Output the [X, Y] coordinate of the center of the cell containing the given text.  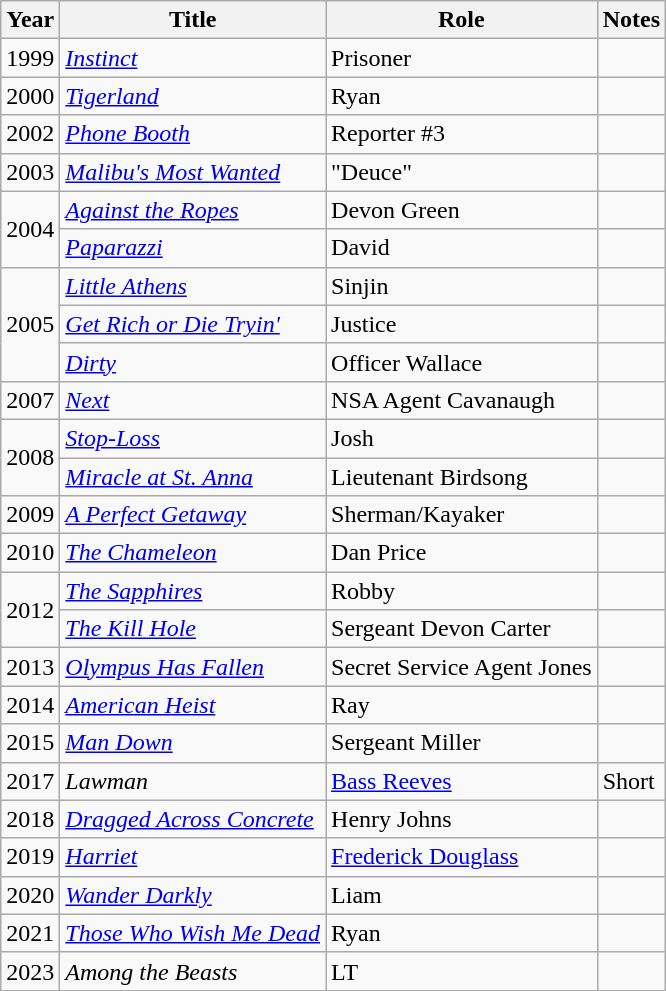
The Sapphires [193, 591]
2017 [30, 781]
Short [631, 781]
Notes [631, 20]
Among the Beasts [193, 971]
Sherman/Kayaker [462, 515]
Instinct [193, 58]
Reporter #3 [462, 134]
Lawman [193, 781]
The Chameleon [193, 553]
Justice [462, 324]
2004 [30, 229]
Year [30, 20]
2007 [30, 400]
Harriet [193, 857]
2013 [30, 667]
Secret Service Agent Jones [462, 667]
Prisoner [462, 58]
2019 [30, 857]
1999 [30, 58]
2010 [30, 553]
Malibu's Most Wanted [193, 172]
Lieutenant Birdsong [462, 477]
Sergeant Miller [462, 743]
Stop-Loss [193, 438]
2009 [30, 515]
2021 [30, 933]
Title [193, 20]
Wander Darkly [193, 895]
Dragged Across Concrete [193, 819]
LT [462, 971]
Liam [462, 895]
Sergeant Devon Carter [462, 629]
Phone Booth [193, 134]
"Deuce" [462, 172]
2015 [30, 743]
Role [462, 20]
Man Down [193, 743]
David [462, 248]
Dan Price [462, 553]
Devon Green [462, 210]
Tigerland [193, 96]
Against the Ropes [193, 210]
The Kill Hole [193, 629]
2014 [30, 705]
Olympus Has Fallen [193, 667]
Paparazzi [193, 248]
NSA Agent Cavanaugh [462, 400]
Josh [462, 438]
2000 [30, 96]
Ray [462, 705]
Sinjin [462, 286]
Little Athens [193, 286]
2003 [30, 172]
Bass Reeves [462, 781]
2018 [30, 819]
Next [193, 400]
Frederick Douglass [462, 857]
2012 [30, 610]
2002 [30, 134]
Those Who Wish Me Dead [193, 933]
Get Rich or Die Tryin' [193, 324]
Miracle at St. Anna [193, 477]
American Heist [193, 705]
Robby [462, 591]
Dirty [193, 362]
Henry Johns [462, 819]
2020 [30, 895]
2023 [30, 971]
2005 [30, 324]
2008 [30, 457]
Officer Wallace [462, 362]
A Perfect Getaway [193, 515]
